Scan for the cell matching the given text and deliver its (x, y) coordinate at center. 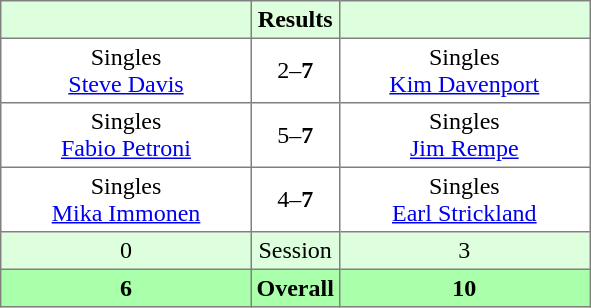
0 (126, 251)
SinglesKim Davenport (464, 70)
Session (295, 251)
SinglesJim Rempe (464, 135)
5–7 (295, 135)
SinglesMika Immonen (126, 199)
SinglesSteve Davis (126, 70)
3 (464, 251)
6 (126, 288)
SinglesEarl Strickland (464, 199)
Overall (295, 288)
4–7 (295, 199)
10 (464, 288)
Results (295, 20)
2–7 (295, 70)
SinglesFabio Petroni (126, 135)
